Capture the cell that displays the provided text and extract its (X, Y) central coordinate. 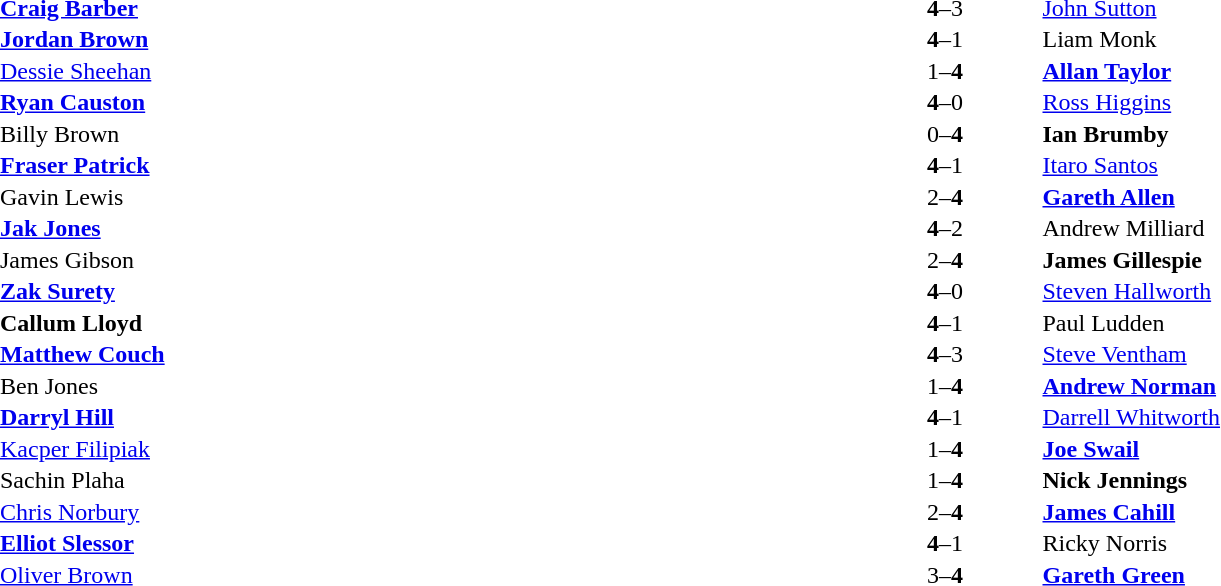
4–3 (944, 355)
0–4 (944, 134)
4–2 (944, 229)
